Scan for the cell matching the given text and deliver its (X, Y) coordinate at center. 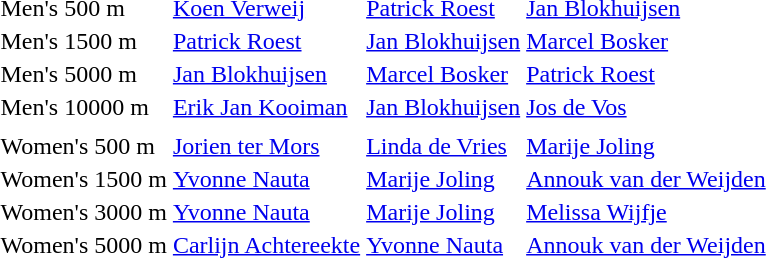
Erik Jan Kooiman (266, 107)
Jorien ter Mors (266, 146)
Linda de Vries (444, 146)
Patrick Roest (266, 41)
Marcel Bosker (444, 74)
